Identify which cell holds the provided text, then report its (x, y) central coordinate. 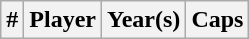
# (12, 20)
Player (63, 20)
Year(s) (144, 20)
Caps (218, 20)
